From the cell containing the given text, extract its center point as (X, Y) coordinate. 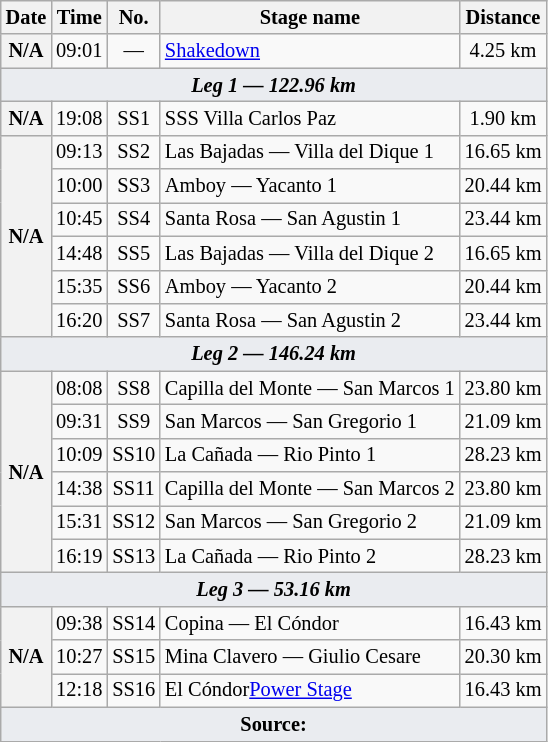
10:27 (79, 657)
SS1 (134, 118)
10:45 (79, 219)
SS7 (134, 320)
Capilla del Monte — San Marcos 2 (310, 489)
Leg 2 — 146.24 km (274, 354)
Copina — El Cóndor (310, 623)
Shakedown (310, 51)
SS8 (134, 388)
16:19 (79, 556)
15:35 (79, 287)
14:48 (79, 253)
12:18 (79, 690)
10:09 (79, 455)
Source: (274, 724)
SS3 (134, 186)
14:38 (79, 489)
Las Bajadas — Villa del Dique 1 (310, 152)
10:00 (79, 186)
San Marcos — San Gregorio 1 (310, 421)
Mina Clavero — Giulio Cesare (310, 657)
1.90 km (504, 118)
No. (134, 17)
09:13 (79, 152)
SS9 (134, 421)
4.25 km (504, 51)
Santa Rosa — San Agustin 1 (310, 219)
Capilla del Monte — San Marcos 1 (310, 388)
San Marcos — San Gregorio 2 (310, 522)
SS12 (134, 522)
SS15 (134, 657)
SS4 (134, 219)
Leg 3 — 53.16 km (274, 589)
Las Bajadas — Villa del Dique 2 (310, 253)
Leg 1 — 122.96 km (274, 85)
08:08 (79, 388)
SS5 (134, 253)
SS14 (134, 623)
15:31 (79, 522)
SS6 (134, 287)
Stage name (310, 17)
Amboy — Yacanto 2 (310, 287)
La Cañada — Rio Pinto 2 (310, 556)
SS11 (134, 489)
09:01 (79, 51)
09:38 (79, 623)
16:20 (79, 320)
El CóndorPower Stage (310, 690)
La Cañada — Rio Pinto 1 (310, 455)
— (134, 51)
Santa Rosa — San Agustin 2 (310, 320)
19:08 (79, 118)
SS13 (134, 556)
Distance (504, 17)
SSS Villa Carlos Paz (310, 118)
SS10 (134, 455)
SS16 (134, 690)
Date (26, 17)
20.30 km (504, 657)
Time (79, 17)
09:31 (79, 421)
SS2 (134, 152)
Amboy — Yacanto 1 (310, 186)
